Pinpoint the cell where the given text exists, returning its [x, y] midpoint coordinate. 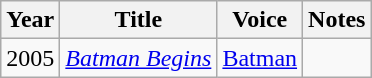
Notes [337, 20]
Voice [260, 20]
Title [138, 20]
2005 [30, 58]
Batman Begins [138, 58]
Batman [260, 58]
Year [30, 20]
